Output the (X, Y) coordinate of the center of the cell containing the given text.  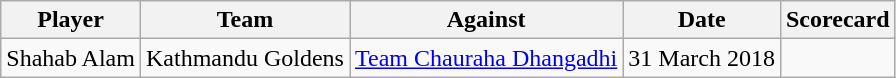
Team Chauraha Dhangadhi (486, 58)
Team (244, 20)
Shahab Alam (71, 58)
Player (71, 20)
Against (486, 20)
Date (702, 20)
Kathmandu Goldens (244, 58)
Scorecard (838, 20)
31 March 2018 (702, 58)
